Detect which cell encompasses the target text, then output its (X, Y) center coordinate. 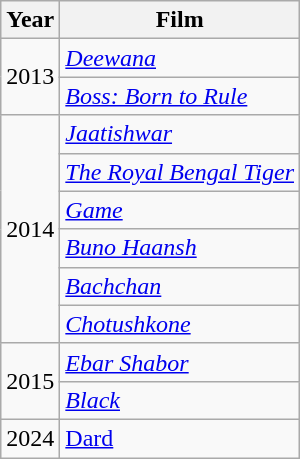
2014 (30, 229)
Film (180, 20)
Buno Haansh (180, 248)
The Royal Bengal Tiger (180, 172)
Deewana (180, 58)
Ebar Shabor (180, 362)
Boss: Born to Rule (180, 96)
Year (30, 20)
Chotushkone (180, 324)
2024 (30, 438)
2015 (30, 381)
Bachchan (180, 286)
Game (180, 210)
Dard (180, 438)
Jaatishwar (180, 134)
Black (180, 400)
2013 (30, 77)
